Pinpoint the cell where the given text exists, returning its (x, y) midpoint coordinate. 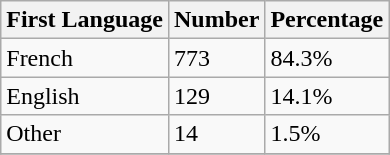
English (85, 96)
Percentage (327, 20)
84.3% (327, 58)
129 (216, 96)
Number (216, 20)
1.5% (327, 134)
773 (216, 58)
French (85, 58)
First Language (85, 20)
14 (216, 134)
Other (85, 134)
14.1% (327, 96)
